Return [X, Y] of the center of cell containing provided text 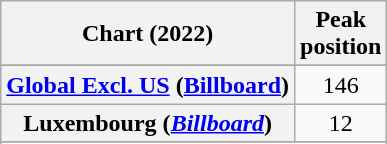
146 [341, 85]
Luxembourg (Billboard) [148, 123]
Chart (2022) [148, 34]
Peakposition [341, 34]
Global Excl. US (Billboard) [148, 85]
12 [341, 123]
